Return the [X, Y] coordinate for the center point of the cell that contains the specified text.  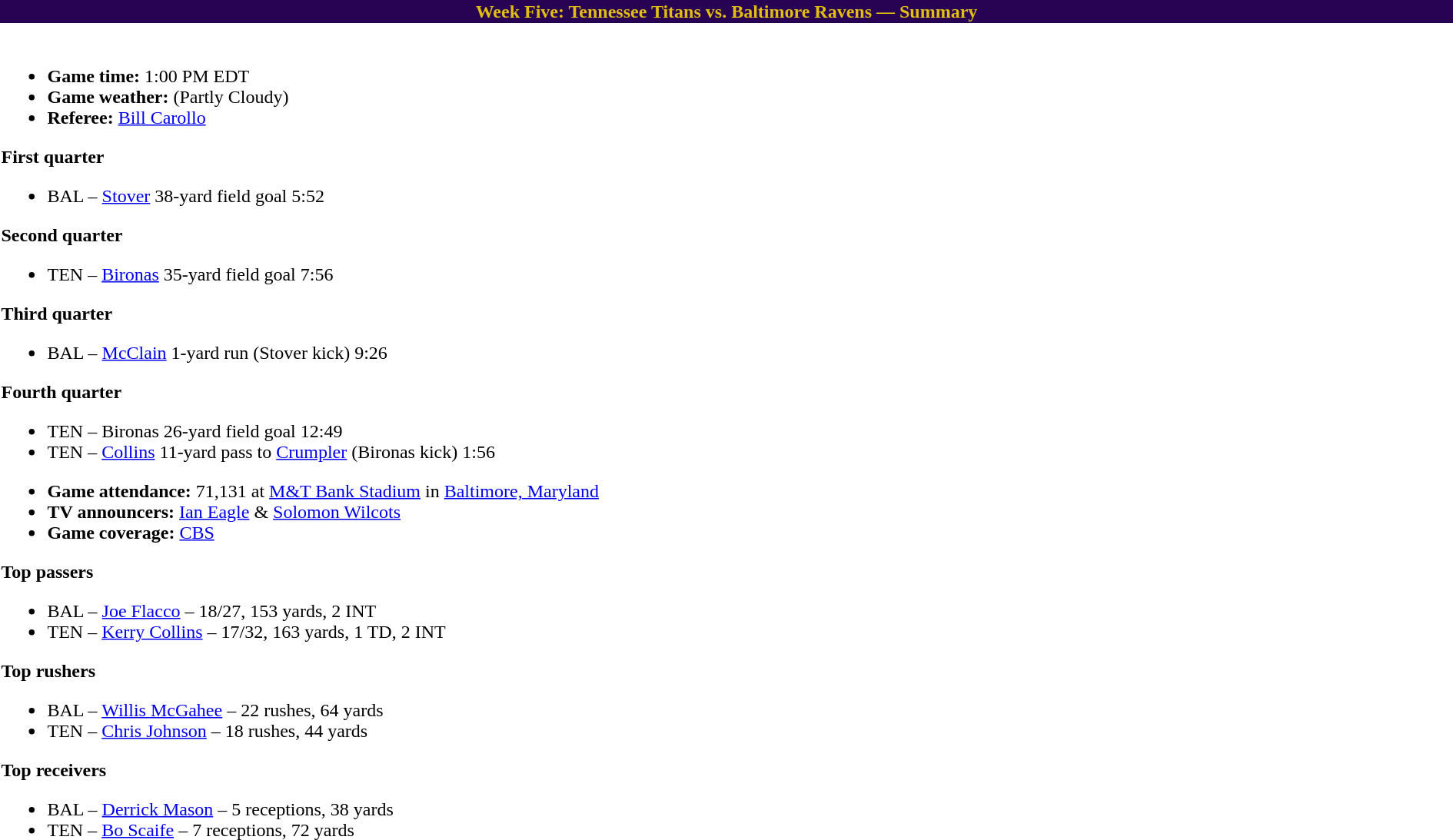
Week Five: Tennessee Titans vs. Baltimore Ravens — Summary [726, 12]
